Determine the (X, Y) coordinate at the center of the cell enclosing the given text.  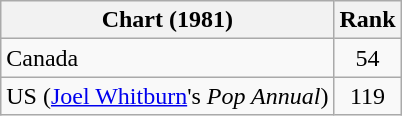
54 (368, 58)
119 (368, 96)
Canada (168, 58)
US (Joel Whitburn's Pop Annual) (168, 96)
Rank (368, 20)
Chart (1981) (168, 20)
